Determine the [X, Y] coordinate at the center of the cell enclosing the given text.  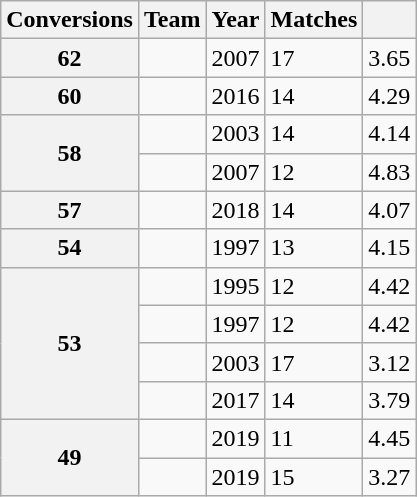
11 [314, 438]
Conversions [70, 20]
4.29 [390, 96]
13 [314, 248]
53 [70, 343]
62 [70, 58]
60 [70, 96]
3.27 [390, 477]
Team [172, 20]
57 [70, 210]
4.07 [390, 210]
58 [70, 153]
1995 [236, 286]
3.65 [390, 58]
4.14 [390, 134]
4.15 [390, 248]
54 [70, 248]
Year [236, 20]
15 [314, 477]
2017 [236, 400]
4.45 [390, 438]
Matches [314, 20]
49 [70, 457]
2016 [236, 96]
3.79 [390, 400]
3.12 [390, 362]
4.83 [390, 172]
2018 [236, 210]
